Provide the [x, y] coordinate of the cell's center where the given text is located.  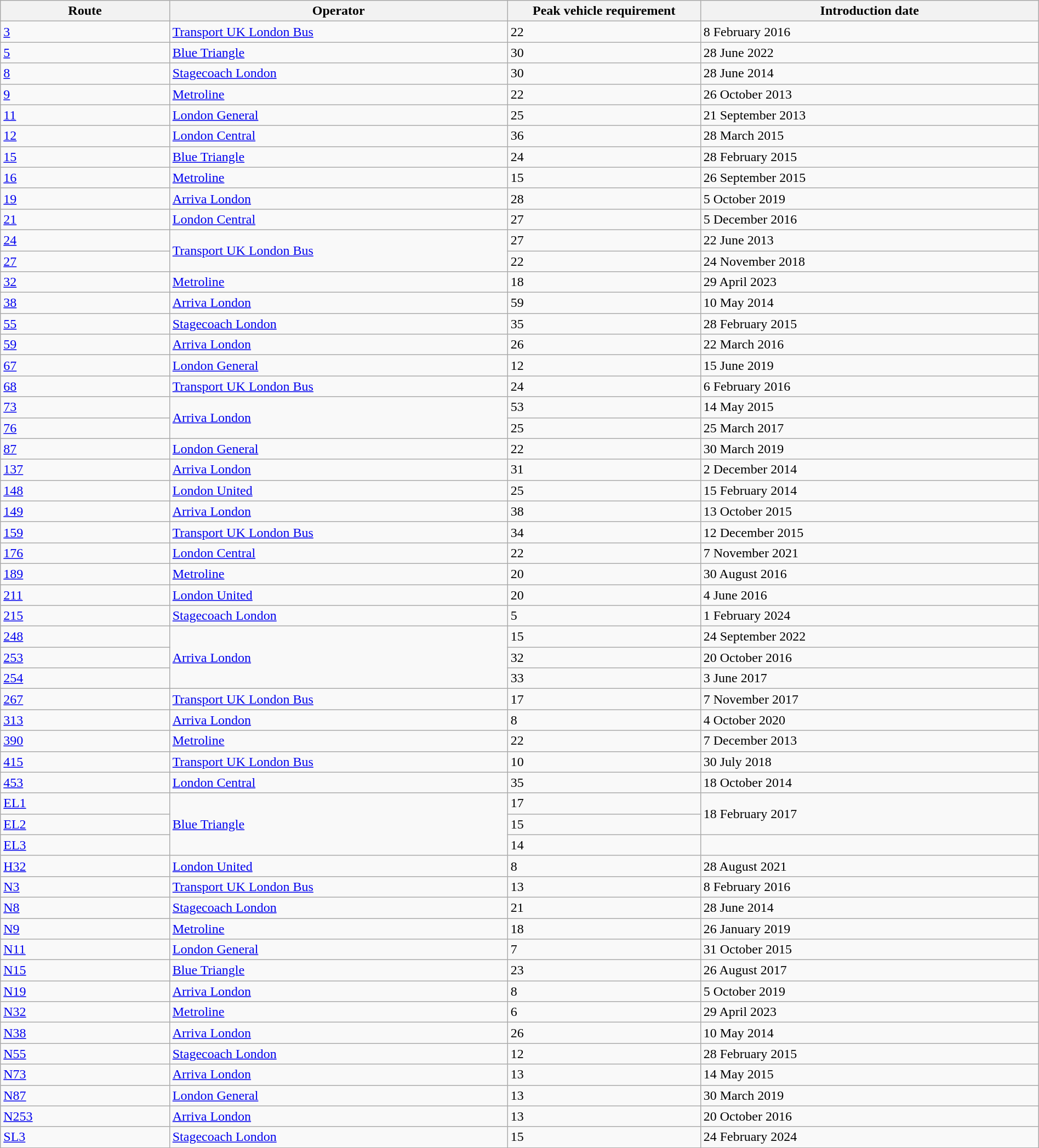
9 [85, 94]
18 February 2017 [869, 814]
26 August 2017 [869, 970]
30 August 2016 [869, 574]
215 [85, 616]
24 February 2024 [869, 1137]
26 September 2015 [869, 178]
211 [85, 595]
31 [604, 470]
N55 [85, 1054]
N11 [85, 950]
Peak vehicle requirement [604, 11]
313 [85, 720]
N3 [85, 887]
12 December 2015 [869, 532]
EL1 [85, 803]
7 November 2017 [869, 699]
26 October 2013 [869, 94]
73 [85, 407]
7 November 2021 [869, 553]
24 September 2022 [869, 637]
28 June 2022 [869, 53]
31 October 2015 [869, 950]
N253 [85, 1116]
4 October 2020 [869, 720]
2 December 2014 [869, 470]
55 [85, 324]
16 [85, 178]
21 September 2013 [869, 115]
1 February 2024 [869, 616]
390 [85, 741]
15 February 2014 [869, 490]
25 March 2017 [869, 428]
415 [85, 762]
189 [85, 574]
N32 [85, 1012]
149 [85, 511]
26 January 2019 [869, 929]
253 [85, 658]
Operator [339, 11]
36 [604, 136]
14 [604, 845]
23 [604, 970]
7 December 2013 [869, 741]
67 [85, 365]
Route [85, 11]
7 [604, 950]
11 [85, 115]
159 [85, 532]
N87 [85, 1095]
176 [85, 553]
30 July 2018 [869, 762]
15 June 2019 [869, 365]
22 June 2013 [869, 240]
22 March 2016 [869, 345]
24 November 2018 [869, 261]
N9 [85, 929]
137 [85, 470]
267 [85, 699]
28 March 2015 [869, 136]
13 October 2015 [869, 511]
148 [85, 490]
N73 [85, 1075]
4 June 2016 [869, 595]
N15 [85, 970]
6 February 2016 [869, 386]
EL3 [85, 845]
19 [85, 198]
10 [604, 762]
N38 [85, 1033]
248 [85, 637]
5 December 2016 [869, 219]
3 [85, 32]
68 [85, 386]
N19 [85, 991]
53 [604, 407]
33 [604, 678]
H32 [85, 866]
254 [85, 678]
453 [85, 783]
Introduction date [869, 11]
87 [85, 449]
18 October 2014 [869, 783]
3 June 2017 [869, 678]
28 August 2021 [869, 866]
76 [85, 428]
SL3 [85, 1137]
28 [604, 198]
6 [604, 1012]
34 [604, 532]
EL2 [85, 824]
N8 [85, 907]
